Search for the cell housing the specified text and yield its (x, y) center coordinate. 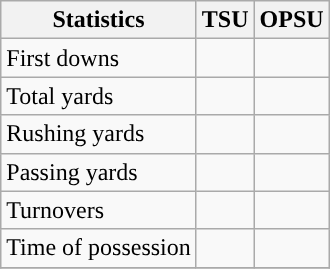
Turnovers (99, 210)
Time of possession (99, 248)
Total yards (99, 96)
First downs (99, 58)
OPSU (292, 20)
Passing yards (99, 172)
TSU (225, 20)
Statistics (99, 20)
Rushing yards (99, 134)
